Extract the [X, Y] coordinate from the center of the cell holding the provided text.  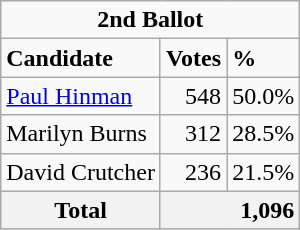
Candidate [81, 58]
% [264, 58]
548 [193, 96]
1,096 [230, 210]
21.5% [264, 172]
Votes [193, 58]
28.5% [264, 134]
2nd Ballot [150, 20]
312 [193, 134]
50.0% [264, 96]
David Crutcher [81, 172]
Paul Hinman [81, 96]
Marilyn Burns [81, 134]
236 [193, 172]
Total [81, 210]
